Identify which cell holds the provided text, then report its [x, y] central coordinate. 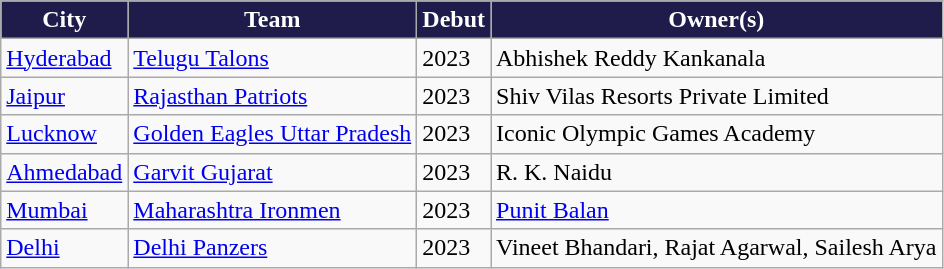
City [64, 20]
Punit Balan [716, 210]
Rajasthan Patriots [272, 96]
Golden Eagles Uttar Pradesh [272, 134]
Shiv Vilas Resorts Private Limited [716, 96]
R. K. Naidu [716, 172]
Garvit Gujarat [272, 172]
Team [272, 20]
Telugu Talons [272, 58]
Jaipur [64, 96]
Abhishek Reddy Kankanala [716, 58]
Maharashtra Ironmen [272, 210]
Delhi [64, 248]
Debut [454, 20]
Iconic Olympic Games Academy [716, 134]
Hyderabad [64, 58]
Ahmedabad [64, 172]
Mumbai [64, 210]
Vineet Bhandari, Rajat Agarwal, Sailesh Arya [716, 248]
Lucknow [64, 134]
Delhi Panzers [272, 248]
Owner(s) [716, 20]
